For the text-containing cell, return its midpoint in (x, y) coordinate format. 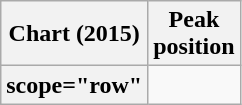
Peakposition (194, 34)
scope="row" (74, 85)
Chart (2015) (74, 34)
